Pinpoint the cell where the given text exists, returning its (X, Y) midpoint coordinate. 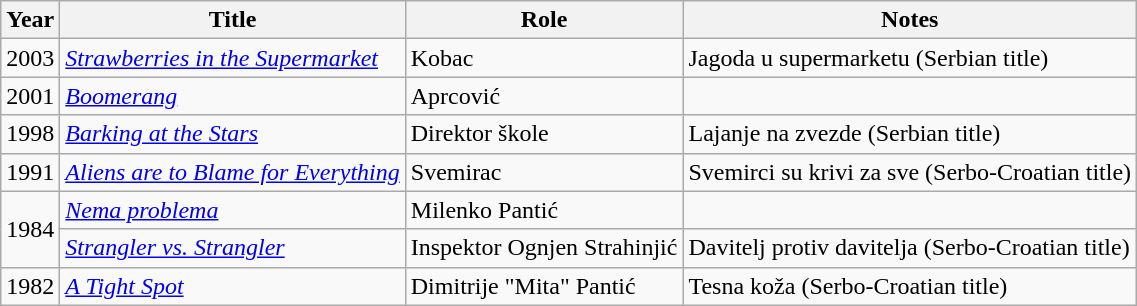
Tesna koža (Serbo-Croatian title) (910, 286)
Dimitrije "Mita" Pantić (544, 286)
Nema problema (232, 210)
Barking at the Stars (232, 134)
Year (30, 20)
1984 (30, 229)
Davitelj protiv davitelja (Serbo-Croatian title) (910, 248)
1998 (30, 134)
2001 (30, 96)
Svemirci su krivi za sve (Serbo-Croatian title) (910, 172)
Strangler vs. Strangler (232, 248)
Boomerang (232, 96)
Kobac (544, 58)
Role (544, 20)
Direktor škole (544, 134)
A Tight Spot (232, 286)
Notes (910, 20)
Lajanje na zvezde (Serbian title) (910, 134)
Svemirac (544, 172)
Milenko Pantić (544, 210)
2003 (30, 58)
Inspektor Ognjen Strahinjić (544, 248)
1991 (30, 172)
Title (232, 20)
Aliens are to Blame for Everything (232, 172)
Aprcović (544, 96)
1982 (30, 286)
Strawberries in the Supermarket (232, 58)
Jagoda u supermarketu (Serbian title) (910, 58)
